Scan for the cell matching the given text and deliver its (X, Y) coordinate at center. 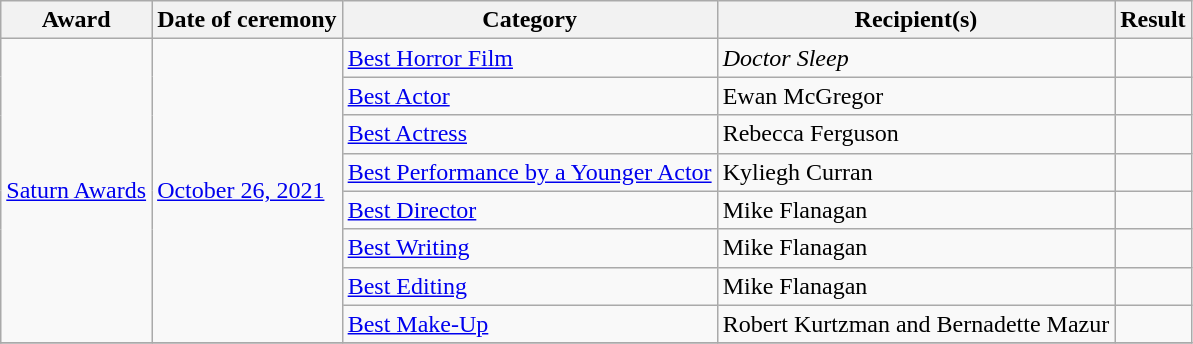
Recipient(s) (916, 20)
Best Make-Up (530, 324)
Result (1153, 20)
Category (530, 20)
Award (76, 20)
Doctor Sleep (916, 58)
Best Performance by a Younger Actor (530, 172)
October 26, 2021 (248, 191)
Robert Kurtzman and Bernadette Mazur (916, 324)
Date of ceremony (248, 20)
Rebecca Ferguson (916, 134)
Best Actress (530, 134)
Saturn Awards (76, 191)
Kyliegh Curran (916, 172)
Ewan McGregor (916, 96)
Best Horror Film (530, 58)
Best Writing (530, 248)
Best Director (530, 210)
Best Editing (530, 286)
Best Actor (530, 96)
